Extract the (X, Y) coordinate from the center of the cell holding the provided text.  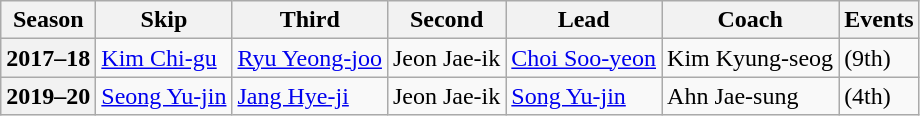
(4th) (879, 96)
Third (310, 20)
Song Yu-jin (584, 96)
Ryu Yeong-joo (310, 58)
Kim Kyung-seog (750, 58)
Seong Yu-jin (164, 96)
Coach (750, 20)
2017–18 (48, 58)
Choi Soo-yeon (584, 58)
Season (48, 20)
Skip (164, 20)
Events (879, 20)
2019–20 (48, 96)
Jang Hye-ji (310, 96)
Second (446, 20)
Lead (584, 20)
Kim Chi-gu (164, 58)
Ahn Jae-sung (750, 96)
(9th) (879, 58)
